Extract the (X, Y) coordinate from the center of the cell holding the provided text.  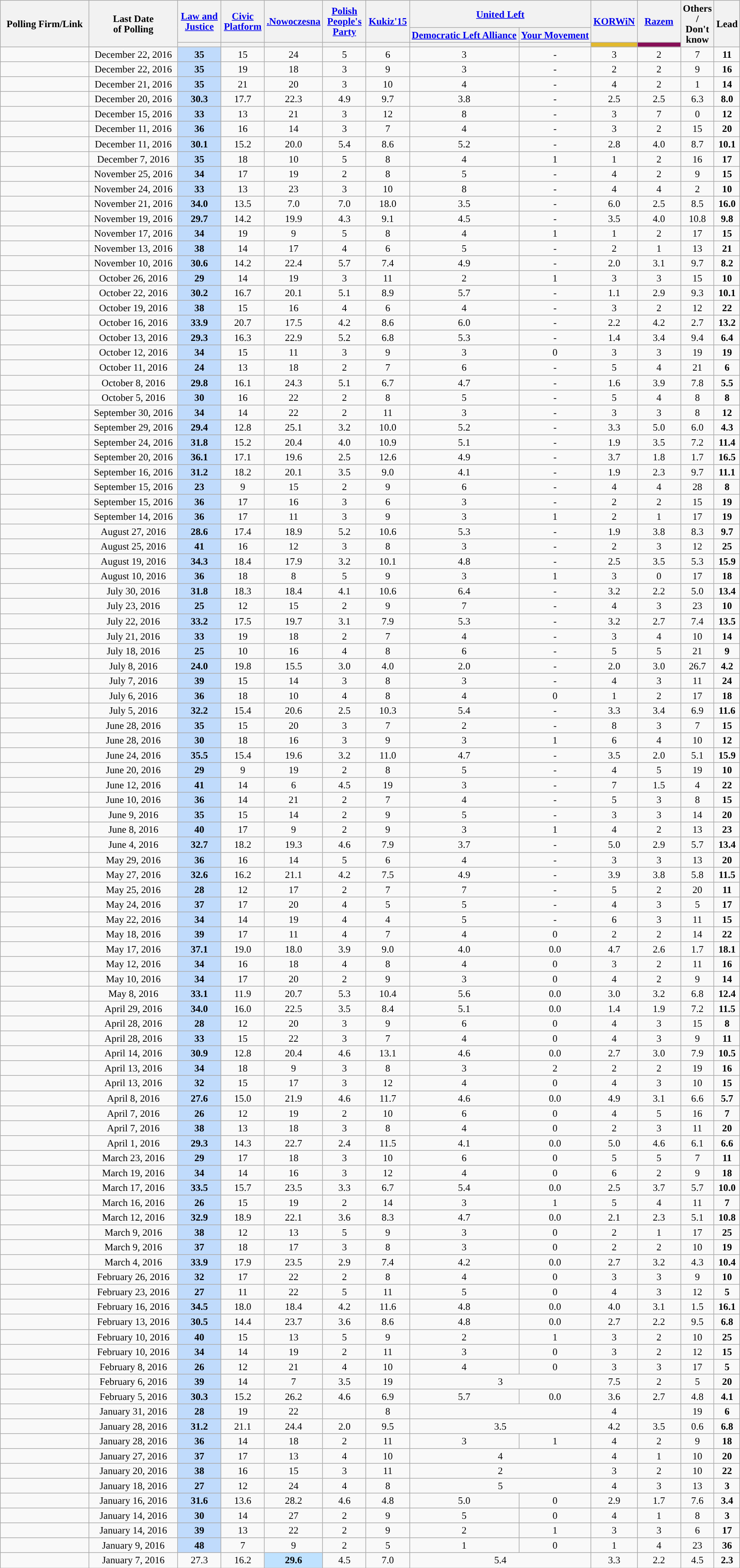
January 9, 2016 (133, 1546)
2.6 (659, 949)
34.5 (199, 1307)
34.3 (199, 561)
8.0 (727, 99)
11.4 (727, 442)
15.7 (243, 1188)
December 20, 2016 (133, 99)
November 21, 2016 (133, 203)
July 18, 2016 (133, 651)
5.6 (464, 994)
July 6, 2016 (133, 696)
June 20, 2016 (133, 771)
May 27, 2016 (133, 875)
March 23, 2016 (133, 1158)
October 22, 2016 (133, 293)
32.6 (199, 875)
32.7 (199, 845)
October 12, 2016 (133, 353)
March 4, 2016 (133, 1262)
August 25, 2016 (133, 547)
April 1, 2016 (133, 1143)
27.3 (199, 1560)
22.5 (293, 1009)
9.4 (697, 338)
22.4 (293, 263)
November 10, 2016 (133, 263)
Civic Platform (243, 22)
9.1 (388, 219)
11.1 (727, 472)
March 17, 2016 (133, 1188)
June 24, 2016 (133, 755)
December 7, 2016 (133, 159)
September 24, 2016 (133, 442)
19.8 (243, 665)
18.3 (243, 591)
30.2 (199, 293)
Last Dateof Polling (133, 24)
Democratic Left Alliance (464, 35)
10.5 (727, 1053)
27.6 (199, 1098)
September 30, 2016 (133, 412)
.Nowoczesna (293, 22)
December 21, 2016 (133, 84)
October 11, 2016 (133, 368)
January 18, 2016 (133, 1486)
29.8 (199, 383)
February 26, 2016 (133, 1278)
10.3 (388, 710)
29.7 (199, 219)
July 30, 2016 (133, 591)
28.2 (293, 1501)
September 29, 2016 (133, 428)
February 5, 2016 (133, 1396)
July 7, 2016 (133, 681)
30.9 (199, 1053)
January 31, 2016 (133, 1411)
22.9 (293, 338)
September 20, 2016 (133, 457)
11.0 (388, 755)
23.7 (293, 1322)
February 16, 2016 (133, 1307)
17.4 (243, 532)
19.0 (243, 949)
Kukiz'15 (388, 22)
June 12, 2016 (133, 785)
26.7 (697, 665)
June 4, 2016 (133, 845)
7.6 (697, 1501)
21.9 (293, 1098)
30.6 (199, 263)
12.6 (388, 457)
33.2 (199, 622)
24.3 (293, 383)
February 8, 2016 (133, 1366)
5.5 (727, 383)
June 10, 2016 (133, 800)
30.5 (199, 1322)
30.1 (199, 144)
13.6 (243, 1501)
November 13, 2016 (133, 248)
Law and Justice (199, 22)
14.4 (243, 1322)
8.5 (697, 203)
August 10, 2016 (133, 577)
October 19, 2016 (133, 308)
November 17, 2016 (133, 234)
29.4 (199, 428)
January 7, 2016 (133, 1560)
February 13, 2016 (133, 1322)
November 24, 2016 (133, 189)
May 22, 2016 (133, 920)
September 16, 2016 (133, 472)
31.6 (199, 1501)
November 19, 2016 (133, 219)
16.3 (243, 338)
August 19, 2016 (133, 561)
18.1 (727, 949)
1.1 (614, 293)
February 6, 2016 (133, 1382)
Your Movement (555, 35)
Polish People's Party (344, 22)
25.1 (293, 428)
22.3 (293, 99)
24.0 (199, 665)
26.2 (293, 1396)
8.4 (388, 1009)
14.3 (243, 1143)
20.6 (293, 710)
May 29, 2016 (133, 859)
May 18, 2016 (133, 934)
6.3 (697, 99)
Razem (659, 22)
33.5 (199, 1188)
Lead (727, 24)
10.9 (388, 442)
9.3 (697, 293)
11.7 (388, 1098)
March 16, 2016 (133, 1203)
13.2 (727, 323)
9.8 (727, 219)
36.1 (199, 457)
June 8, 2016 (133, 830)
October 16, 2016 (133, 323)
20.0 (293, 144)
October 5, 2016 (133, 397)
7.8 (697, 383)
1.8 (659, 457)
12.4 (727, 994)
2.4 (344, 1143)
17.7 (243, 99)
KORWiN (614, 22)
8.7 (697, 144)
November 25, 2016 (133, 174)
17.1 (243, 457)
8.2 (727, 263)
24.4 (293, 1427)
July 5, 2016 (133, 710)
July 8, 2016 (133, 665)
February 23, 2016 (133, 1292)
0.6 (697, 1427)
1.6 (614, 383)
July 23, 2016 (133, 606)
15.5 (293, 665)
June 9, 2016 (133, 815)
September 14, 2016 (133, 517)
33.1 (199, 994)
2.1 (614, 1217)
July 21, 2016 (133, 636)
March 19, 2016 (133, 1173)
28.6 (199, 532)
January 16, 2016 (133, 1501)
2.8 (614, 144)
April 29, 2016 (133, 1009)
19.9 (293, 219)
32.9 (199, 1217)
13.1 (388, 1053)
March 12, 2016 (133, 1217)
8.9 (388, 293)
35.5 (199, 755)
January 20, 2016 (133, 1471)
37.1 (199, 949)
19.3 (293, 845)
United Left (500, 14)
Polling Firm/Link (45, 24)
August 27, 2016 (133, 532)
May 17, 2016 (133, 949)
22.7 (293, 1143)
January 27, 2016 (133, 1456)
11.9 (243, 994)
32.2 (199, 710)
48 (199, 1546)
May 24, 2016 (133, 904)
6.1 (697, 1143)
Others /Don't know (697, 24)
May 8, 2016 (133, 994)
15.0 (243, 1098)
May 25, 2016 (133, 890)
May 12, 2016 (133, 964)
22.1 (293, 1217)
16.5 (727, 457)
October 13, 2016 (133, 338)
April 8, 2016 (133, 1098)
19.7 (293, 622)
16.7 (243, 293)
April 14, 2016 (133, 1053)
July 22, 2016 (133, 622)
October 8, 2016 (133, 383)
December 15, 2016 (133, 115)
May 10, 2016 (133, 979)
5.8 (697, 875)
October 26, 2016 (133, 278)
29.6 (293, 1560)
